Capture the cell that displays the provided text and extract its (x, y) central coordinate. 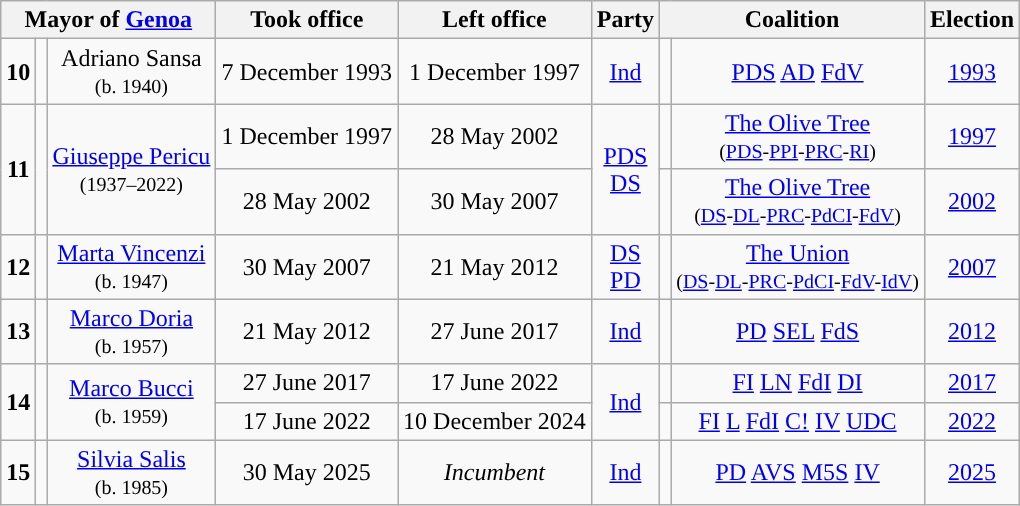
15 (18, 472)
Coalition (792, 20)
12 (18, 266)
10 (18, 72)
PDS AD FdV (798, 72)
PDSDS (625, 169)
Left office (495, 20)
PD SEL FdS (798, 332)
2012 (972, 332)
30 May 2025 (307, 472)
1997 (972, 136)
The Union (DS-DL-PRC-PdCI-FdV-IdV) (798, 266)
The Olive Tree (PDS-PPI-PRC-RI) (798, 136)
2022 (972, 421)
Marco Doria(b. 1957) (132, 332)
PD AVS M5S IV (798, 472)
Mayor of Genoa (108, 20)
Adriano Sansa(b. 1940) (132, 72)
Election (972, 20)
Incumbent (495, 472)
2025 (972, 472)
1993 (972, 72)
Silvia Salis(b. 1985) (132, 472)
Marco Bucci(b. 1959) (132, 402)
7 December 1993 (307, 72)
FI L FdI C! IV UDC (798, 421)
11 (18, 169)
2017 (972, 383)
2007 (972, 266)
Giuseppe Pericu(1937–2022) (132, 169)
2002 (972, 202)
Party (625, 20)
10 December 2024 (495, 421)
Took office (307, 20)
The Olive Tree (DS-DL-PRC-PdCI-FdV) (798, 202)
14 (18, 402)
Marta Vincenzi(b. 1947) (132, 266)
13 (18, 332)
DSPD (625, 266)
FI LN FdI DI (798, 383)
